Scan for the cell matching the given text and deliver its (x, y) coordinate at center. 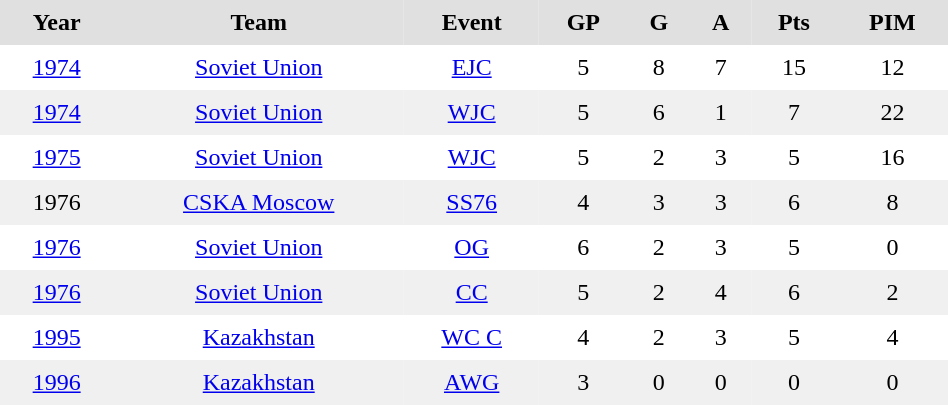
A (720, 22)
EJC (472, 68)
15 (794, 68)
16 (892, 158)
Year (56, 22)
GP (583, 22)
22 (892, 112)
SS76 (472, 202)
OG (472, 248)
WC C (472, 338)
Event (472, 22)
1975 (56, 158)
CSKA Moscow (258, 202)
CC (472, 292)
PIM (892, 22)
1 (720, 112)
1996 (56, 382)
Team (258, 22)
G (658, 22)
AWG (472, 382)
1995 (56, 338)
12 (892, 68)
Pts (794, 22)
